Extract the (X, Y) coordinate from the center of the cell holding the provided text.  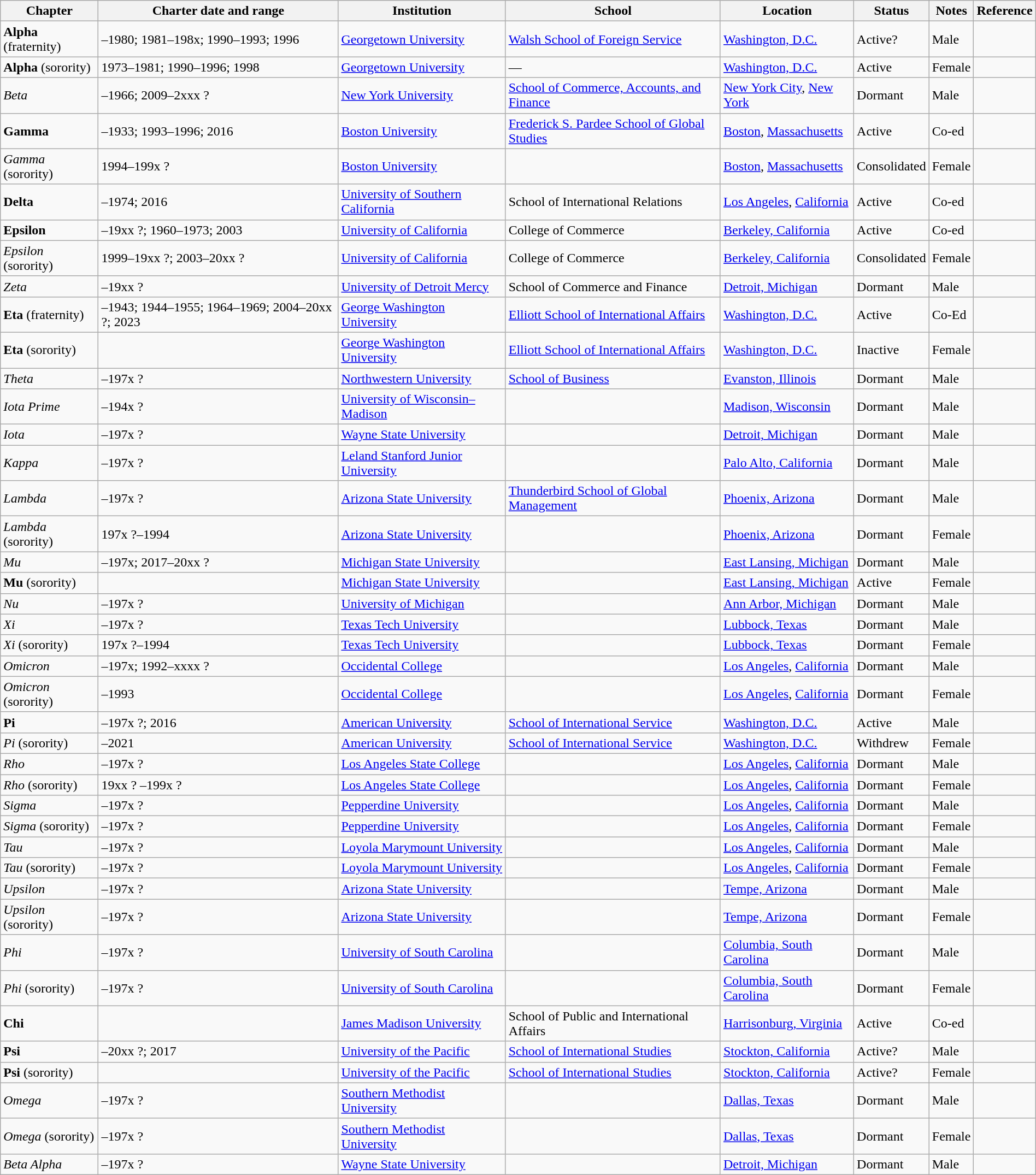
–2021 (219, 743)
Chapter (49, 11)
–197x; 2017–20xx ? (219, 562)
Xi (sorority) (49, 645)
New York City, New York (787, 95)
School of Public and International Affairs (613, 1024)
Phi (sorority) (49, 988)
School of Business (613, 379)
School of Commerce, Accounts, and Finance (613, 95)
Iota Prime (49, 406)
Eta (sorority) (49, 350)
Walsh School of Foreign Service (613, 39)
Lambda (sorority) (49, 534)
19xx ? –199x ? (219, 785)
Beta Alpha (49, 1164)
University of Detroit Mercy (422, 286)
Sigma (sorority) (49, 826)
Zeta (49, 286)
Ann Arbor, Michigan (787, 604)
Psi (sorority) (49, 1072)
New York University (422, 95)
Institution (422, 11)
Iota (49, 435)
Mu (sorority) (49, 583)
–19xx ? (219, 286)
University of Southern California (422, 202)
1999–19xx ?; 2003–20xx ? (219, 258)
Kappa (49, 463)
–1974; 2016 (219, 202)
Northwestern University (422, 379)
Location (787, 11)
Tau (sorority) (49, 868)
Phi (49, 953)
Withdrew (892, 743)
–197x ?; 2016 (219, 722)
Omega (49, 1100)
Lambda (49, 498)
–1993 (219, 694)
— (613, 67)
Thunderbird School of Global Management (613, 498)
Epsilon (49, 230)
Xi (49, 624)
Status (892, 11)
Mu (49, 562)
Pi (49, 722)
–1980; 1981–198x; 1990–1993; 1996 (219, 39)
Leland Stanford Junior University (422, 463)
Gamma (sorority) (49, 166)
Omicron (49, 666)
Upsilon (49, 889)
Alpha (sorority) (49, 67)
Sigma (49, 806)
Gamma (49, 131)
Omega (sorority) (49, 1136)
James Madison University (422, 1024)
Alpha (fraternity) (49, 39)
Upsilon (sorority) (49, 917)
School of International Relations (613, 202)
–194x ? (219, 406)
School of Commerce and Finance (613, 286)
Pi (sorority) (49, 743)
Inactive (892, 350)
Co-Ed (951, 315)
–19xx ?; 1960–1973; 2003 (219, 230)
Madison, Wisconsin (787, 406)
Chi (49, 1024)
University of Michigan (422, 604)
–1933; 1993–1996; 2016 (219, 131)
Eta (fraternity) (49, 315)
1994–199x ? (219, 166)
Delta (49, 202)
–1943; 1944–1955; 1964–1969; 2004–20xx ?; 2023 (219, 315)
Frederick S. Pardee School of Global Studies (613, 131)
Omicron (sorority) (49, 694)
1973–1981; 1990–1996; 1998 (219, 67)
Beta (49, 95)
University of Wisconsin–Madison (422, 406)
–197x; 1992–xxxx ? (219, 666)
Psi (49, 1052)
Charter date and range (219, 11)
Notes (951, 11)
–20xx ?; 2017 (219, 1052)
Evanston, Illinois (787, 379)
Theta (49, 379)
Palo Alto, California (787, 463)
Rho (49, 764)
Tau (49, 847)
School (613, 11)
Nu (49, 604)
Harrisonburg, Virginia (787, 1024)
Epsilon (sorority) (49, 258)
Rho (sorority) (49, 785)
–1966; 2009–2xxx ? (219, 95)
Reference (1004, 11)
